Locate the cell with the specified text and output its [x, y] center coordinate. 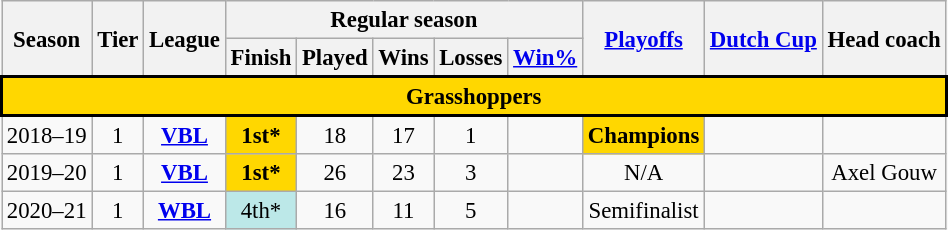
2018–19 [47, 135]
18 [335, 135]
Champions [644, 135]
2019–20 [47, 173]
Season [47, 39]
Grasshoppers [474, 96]
23 [404, 173]
N/A [644, 173]
16 [335, 211]
3 [471, 173]
Finish [260, 58]
Dutch Cup [764, 39]
2020–21 [47, 211]
Played [335, 58]
17 [404, 135]
Semifinalist [644, 211]
11 [404, 211]
League [184, 39]
Wins [404, 58]
WBL [184, 211]
Head coach [884, 39]
5 [471, 211]
Win% [546, 58]
Axel Gouw [884, 173]
Regular season [404, 20]
26 [335, 173]
Playoffs [644, 39]
Losses [471, 58]
4th* [260, 211]
Tier [118, 39]
